Capture the cell that displays the provided text and extract its (x, y) central coordinate. 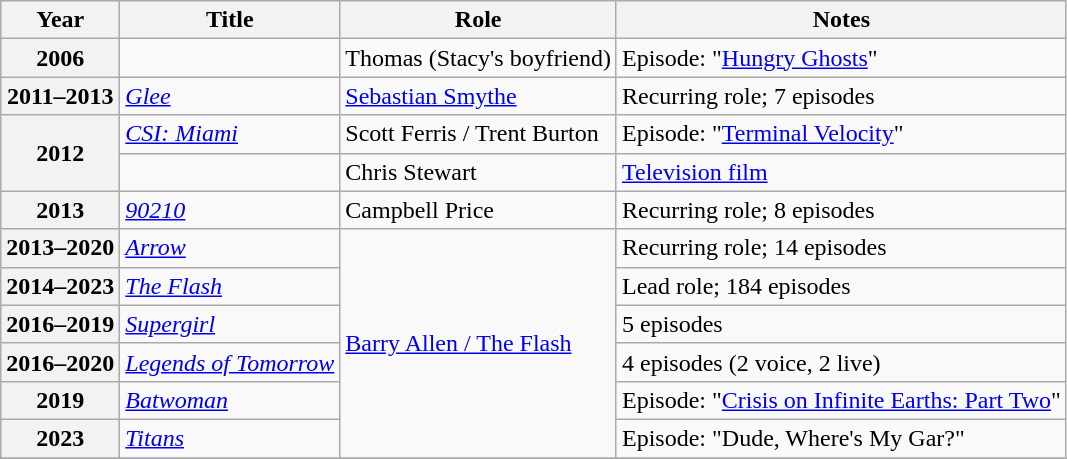
Recurring role; 7 episodes (841, 96)
Chris Stewart (478, 172)
Campbell Price (478, 210)
Sebastian Smythe (478, 96)
Episode: "Crisis on Infinite Earths: Part Two" (841, 400)
2006 (60, 58)
Batwoman (230, 400)
2011–2013 (60, 96)
Television film (841, 172)
Scott Ferris / Trent Burton (478, 134)
2023 (60, 438)
Legends of Tomorrow (230, 362)
2016–2019 (60, 324)
Episode: "Dude, Where's My Gar?" (841, 438)
Episode: "Hungry Ghosts" (841, 58)
2019 (60, 400)
Glee (230, 96)
Year (60, 20)
4 episodes (2 voice, 2 live) (841, 362)
Notes (841, 20)
The Flash (230, 286)
Title (230, 20)
Recurring role; 8 episodes (841, 210)
Thomas (Stacy's boyfriend) (478, 58)
2014–2023 (60, 286)
Titans (230, 438)
2012 (60, 153)
Arrow (230, 248)
CSI: Miami (230, 134)
Episode: "Terminal Velocity" (841, 134)
90210 (230, 210)
5 episodes (841, 324)
2013 (60, 210)
2013–2020 (60, 248)
Supergirl (230, 324)
2016–2020 (60, 362)
Lead role; 184 episodes (841, 286)
Recurring role; 14 episodes (841, 248)
Role (478, 20)
Barry Allen / The Flash (478, 343)
